Pinpoint the cell where the given text exists, returning its (X, Y) midpoint coordinate. 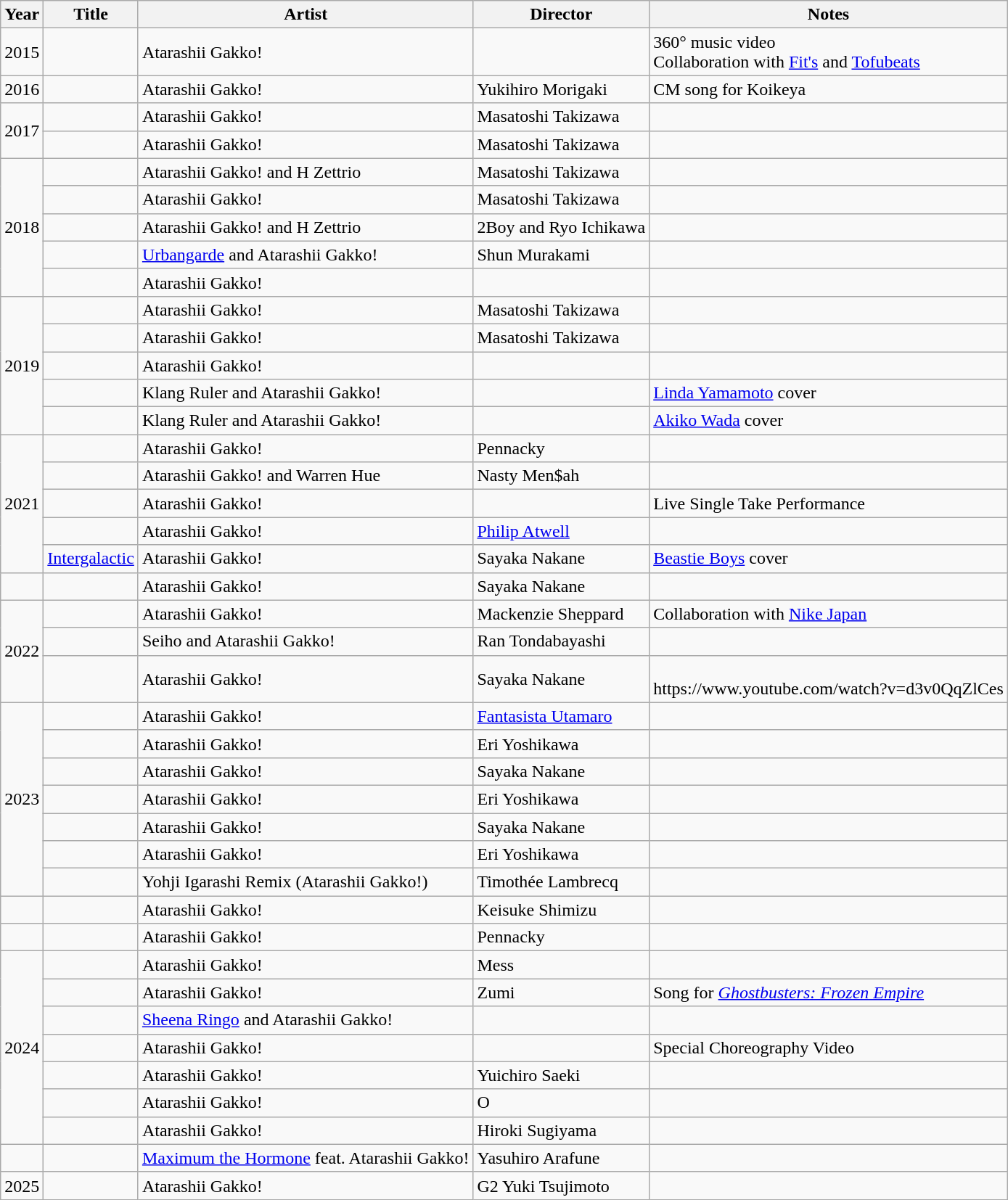
2024 (22, 1048)
Title (91, 15)
Atarashii Gakko! and Warren Hue (306, 476)
G2 Yuki Tsujimoto (562, 1185)
Philip Atwell (562, 531)
Sheena Ringo and Atarashii Gakko! (306, 1020)
2022 (22, 652)
Live Single Take Performance (829, 504)
Intergalactic (91, 559)
2019 (22, 365)
2016 (22, 89)
Yohji Igarashi Remix (Atarashii Gakko!) (306, 882)
Director (562, 15)
Mackenzie Sheppard (562, 614)
Mess (562, 965)
Yukihiro Morigaki (562, 89)
2018 (22, 227)
Urbangarde and Atarashii Gakko! (306, 255)
Nasty Men$ah (562, 476)
Notes (829, 15)
360° music videoCollaboration with Fit's and Tofubeats (829, 52)
Collaboration with Nike Japan (829, 614)
Artist (306, 15)
https://www.youtube.com/watch?v=d3v0QqZlCes (829, 679)
2Boy and Ryo Ichikawa (562, 227)
Linda Yamamoto cover (829, 393)
O (562, 1103)
2023 (22, 799)
Seiho and Atarashii Gakko! (306, 641)
Zumi (562, 993)
2017 (22, 131)
CM song for Koikeya (829, 89)
Maximum the Hormone feat. Atarashii Gakko! (306, 1158)
Yuichiro Saeki (562, 1075)
Akiko Wada cover (829, 421)
Fantasista Utamaro (562, 716)
Timothée Lambrecq (562, 882)
Special Choreography Video (829, 1048)
Song for Ghostbusters: Frozen Empire (829, 993)
Beastie Boys cover (829, 559)
Shun Murakami (562, 255)
Year (22, 15)
Yasuhiro Arafune (562, 1158)
Ran Tondabayashi (562, 641)
2015 (22, 52)
Hiroki Sugiyama (562, 1130)
2021 (22, 504)
Keisuke Shimizu (562, 910)
2025 (22, 1185)
